From the cell containing the given text, extract its center point as [X, Y] coordinate. 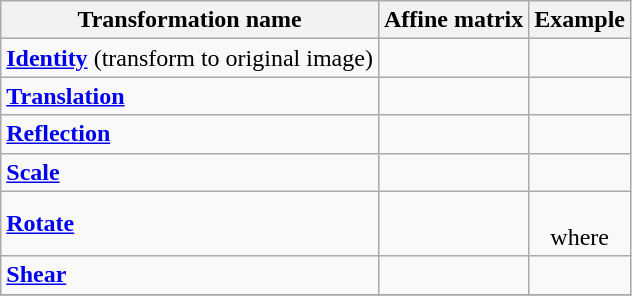
Transformation name [190, 20]
Reflection [190, 134]
Affine matrix [453, 20]
Example [580, 20]
Identity (transform to original image) [190, 58]
Shear [190, 275]
Translation [190, 96]
where [580, 224]
Scale [190, 172]
Rotate [190, 224]
